Provide the (x, y) coordinate of the cell's center where the given text is located.  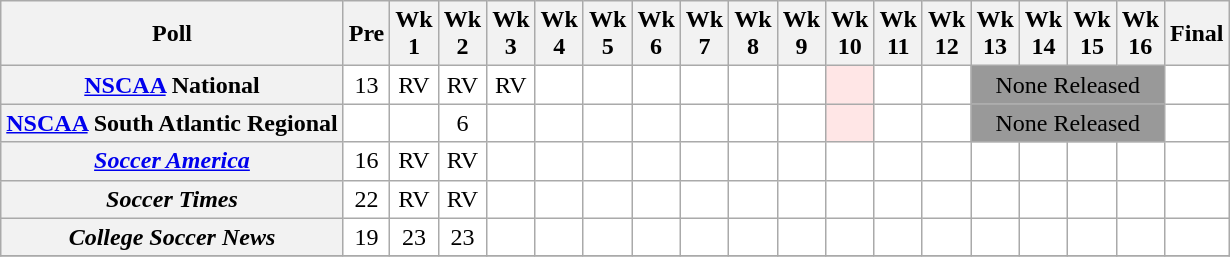
Wk15 (1092, 34)
Wk10 (850, 34)
College Soccer News (172, 237)
Wk7 (704, 34)
19 (366, 237)
16 (366, 161)
Wk1 (414, 34)
6 (462, 123)
NSCAA South Atlantic Regional (172, 123)
Wk11 (898, 34)
Wk14 (1043, 34)
NSCAA National (172, 85)
Wk3 (511, 34)
Poll (172, 34)
22 (366, 199)
Wk12 (946, 34)
Soccer Times (172, 199)
13 (366, 85)
Final (1197, 34)
Wk2 (462, 34)
Wk5 (607, 34)
Wk8 (753, 34)
Soccer America (172, 161)
Pre (366, 34)
Wk9 (801, 34)
Wk6 (656, 34)
Wk4 (559, 34)
Wk16 (1140, 34)
Wk13 (995, 34)
